Output the (X, Y) coordinate of the center of the cell containing the given text.  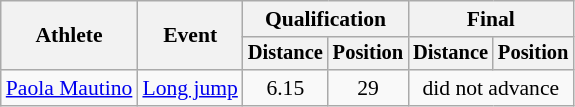
29 (368, 88)
Paola Mautino (70, 88)
6.15 (286, 88)
Qualification (326, 19)
Athlete (70, 36)
Final (490, 19)
Long jump (190, 88)
Event (190, 36)
did not advance (490, 88)
